Scan for the cell matching the given text and deliver its (X, Y) coordinate at center. 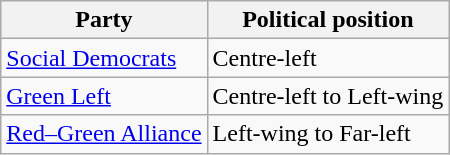
Party (104, 20)
Centre-left (328, 58)
Centre-left to Left-wing (328, 96)
Green Left (104, 96)
Social Democrats (104, 58)
Red–Green Alliance (104, 134)
Political position (328, 20)
Left-wing to Far-left (328, 134)
